Extract the (x, y) coordinate from the center of the cell holding the provided text.  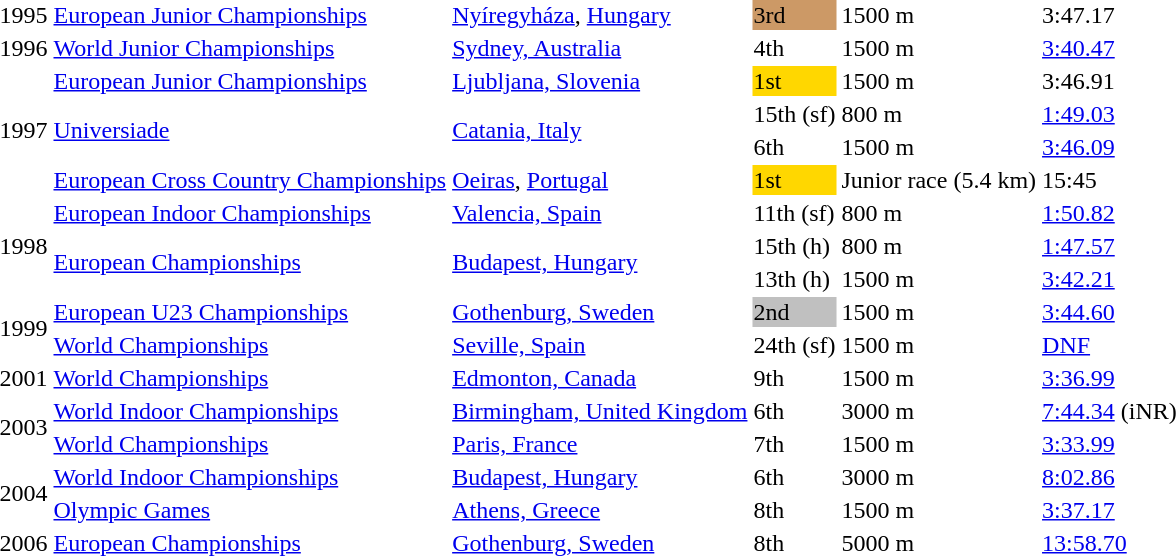
Oeiras, Portugal (600, 180)
2nd (794, 312)
Birmingham, United Kingdom (600, 411)
Nyíregyháza, Hungary (600, 15)
13th (h) (794, 279)
15th (h) (794, 246)
Gothenburg, Sweden (600, 312)
Catania, Italy (600, 130)
24th (sf) (794, 345)
4th (794, 48)
Olympic Games (250, 510)
Sydney, Australia (600, 48)
Paris, France (600, 444)
European U23 Championships (250, 312)
Edmonton, Canada (600, 378)
11th (sf) (794, 213)
8th (794, 510)
Athens, Greece (600, 510)
European Indoor Championships (250, 213)
European Championships (250, 262)
Universiade (250, 130)
Ljubljana, Slovenia (600, 81)
Seville, Spain (600, 345)
3rd (794, 15)
7th (794, 444)
World Junior Championships (250, 48)
15th (sf) (794, 114)
Valencia, Spain (600, 213)
9th (794, 378)
European Cross Country Championships (250, 180)
Junior race (5.4 km) (939, 180)
